Return the [x, y] coordinate for the center point of the cell that contains the specified text.  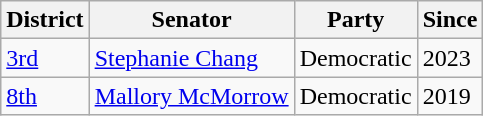
Mallory McMorrow [192, 96]
Since [450, 20]
2019 [450, 96]
8th [45, 96]
District [45, 20]
Senator [192, 20]
2023 [450, 58]
Party [356, 20]
Stephanie Chang [192, 58]
3rd [45, 58]
